Search for the cell housing the specified text and yield its (x, y) center coordinate. 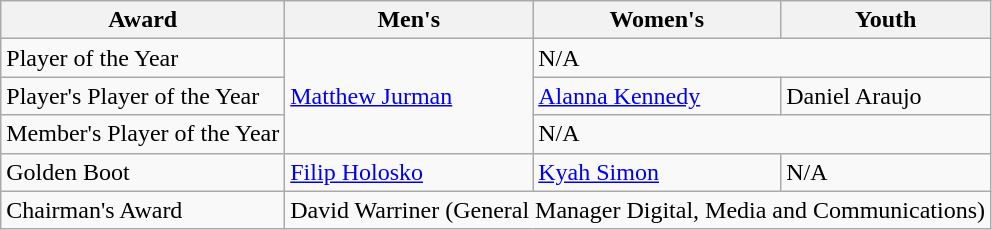
Player of the Year (143, 58)
Men's (409, 20)
David Warriner (General Manager Digital, Media and Communications) (638, 210)
Filip Holosko (409, 172)
Women's (657, 20)
Youth (886, 20)
Award (143, 20)
Daniel Araujo (886, 96)
Matthew Jurman (409, 96)
Member's Player of the Year (143, 134)
Kyah Simon (657, 172)
Chairman's Award (143, 210)
Alanna Kennedy (657, 96)
Golden Boot (143, 172)
Player's Player of the Year (143, 96)
